From the cell containing the given text, extract its center point as [x, y] coordinate. 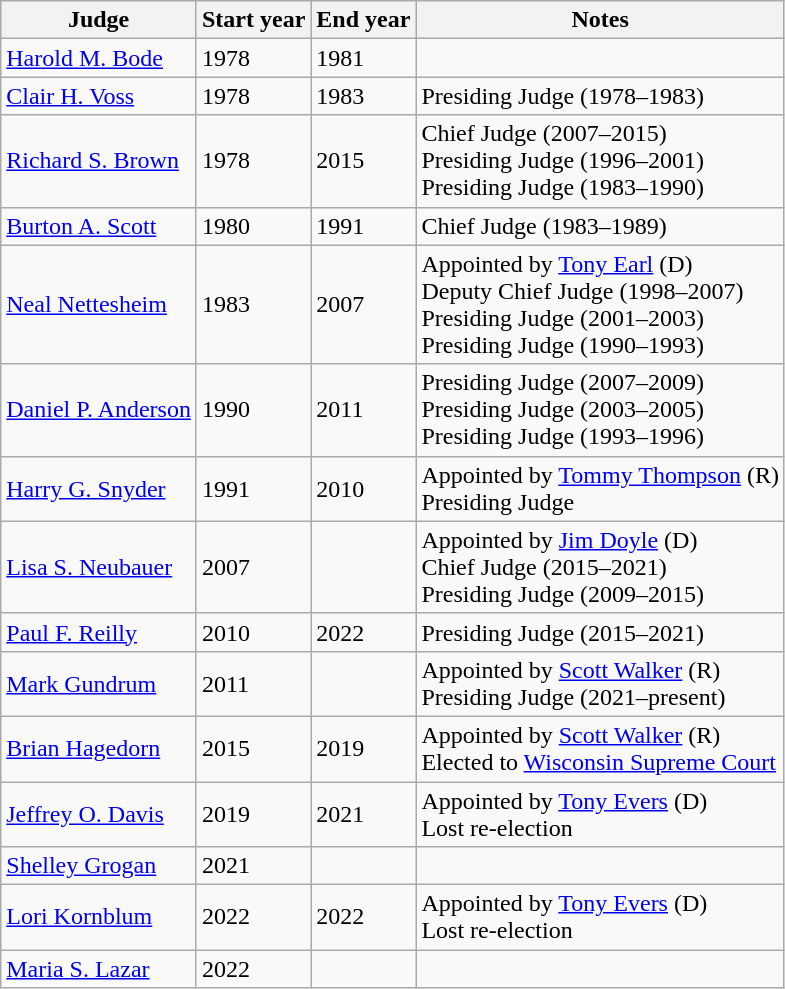
Chief Judge (2007–2015)Presiding Judge (1996–2001)Presiding Judge (1983–1990) [600, 161]
Lori Kornblum [99, 918]
Harold M. Bode [99, 58]
Harry G. Snyder [99, 488]
Burton A. Scott [99, 226]
Appointed by Scott Walker (R)Presiding Judge (2021–present) [600, 684]
1981 [364, 58]
Richard S. Brown [99, 161]
Judge [99, 20]
Brian Hagedorn [99, 748]
Paul F. Reilly [99, 632]
Appointed by Jim Doyle (D)Chief Judge (2015–2021)Presiding Judge (2009–2015) [600, 567]
Appointed by Tony Earl (D)Deputy Chief Judge (1998–2007)Presiding Judge (2001–2003)Presiding Judge (1990–1993) [600, 304]
Notes [600, 20]
Presiding Judge (2015–2021) [600, 632]
Lisa S. Neubauer [99, 567]
Shelley Grogan [99, 866]
Clair H. Voss [99, 96]
Maria S. Lazar [99, 969]
1990 [253, 410]
Mark Gundrum [99, 684]
Jeffrey O. Davis [99, 814]
Presiding Judge (2007–2009)Presiding Judge (2003–2005)Presiding Judge (1993–1996) [600, 410]
Daniel P. Anderson [99, 410]
1980 [253, 226]
Chief Judge (1983–1989) [600, 226]
Appointed by Tommy Thompson (R)Presiding Judge [600, 488]
Neal Nettesheim [99, 304]
Start year [253, 20]
Presiding Judge (1978–1983) [600, 96]
End year [364, 20]
Appointed by Scott Walker (R)Elected to Wisconsin Supreme Court [600, 748]
